For the text-containing cell, return its midpoint in (X, Y) coordinate format. 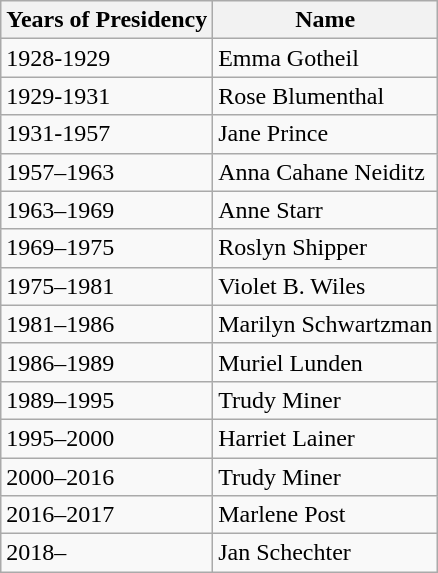
1981–1986 (107, 324)
1989–1995 (107, 400)
Roslyn Shipper (326, 248)
Muriel Lunden (326, 362)
Anne Starr (326, 210)
Years of Presidency (107, 20)
1986–1989 (107, 362)
1931-1957 (107, 134)
Violet B. Wiles (326, 286)
1995–2000 (107, 438)
Emma Gotheil (326, 58)
Harriet Lainer (326, 438)
1928-1929 (107, 58)
Jane Prince (326, 134)
1963–1969 (107, 210)
Marlene Post (326, 515)
Name (326, 20)
2016–2017 (107, 515)
2018– (107, 553)
2000–2016 (107, 477)
1929-1931 (107, 96)
1975–1981 (107, 286)
1957–1963 (107, 172)
Rose Blumenthal (326, 96)
Marilyn Schwartzman (326, 324)
1969–1975 (107, 248)
Jan Schechter (326, 553)
Anna Cahane Neiditz (326, 172)
